Scan for the cell matching the given text and deliver its [x, y] coordinate at center. 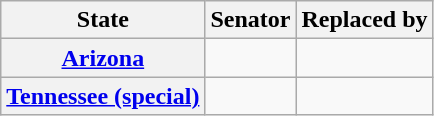
Senator [250, 20]
Arizona [103, 58]
Tennessee (special) [103, 96]
Replaced by [364, 20]
State [103, 20]
